Provide the (X, Y) coordinate of the cell's center where the given text is located.  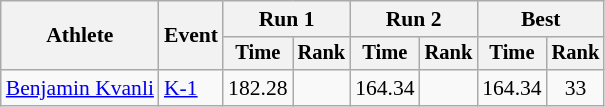
Athlete (80, 36)
Benjamin Kvanli (80, 88)
Run 1 (286, 19)
Event (191, 36)
182.28 (258, 88)
Run 2 (414, 19)
K-1 (191, 88)
33 (576, 88)
Best (540, 19)
